Pinpoint the cell where the given text exists, returning its (X, Y) midpoint coordinate. 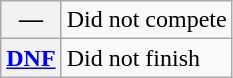
Did not finish (146, 58)
Did not compete (146, 20)
— (31, 20)
DNF (31, 58)
